Identify which cell holds the provided text, then report its (x, y) central coordinate. 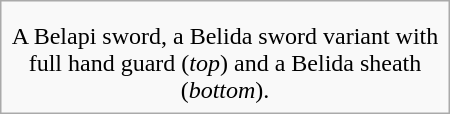
A Belapi sword, a Belida sword variant with full hand guard (top) and a Belida sheath (bottom). (224, 63)
